Return the [X, Y] coordinate for the center point of the cell that contains the specified text.  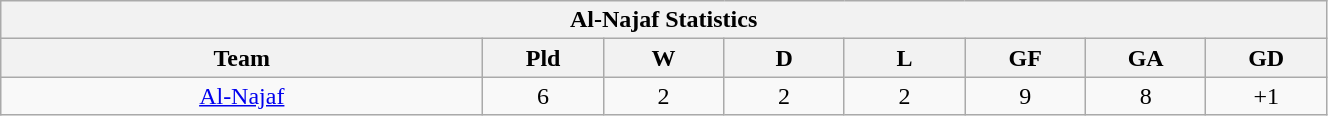
Team [242, 58]
Pld [544, 58]
L [904, 58]
W [664, 58]
+1 [1266, 96]
GF [1026, 58]
Al-Najaf Statistics [664, 20]
9 [1026, 96]
GD [1266, 58]
8 [1146, 96]
GA [1146, 58]
6 [544, 96]
D [784, 58]
Al-Najaf [242, 96]
